Locate the cell with the specified text and output its (x, y) center coordinate. 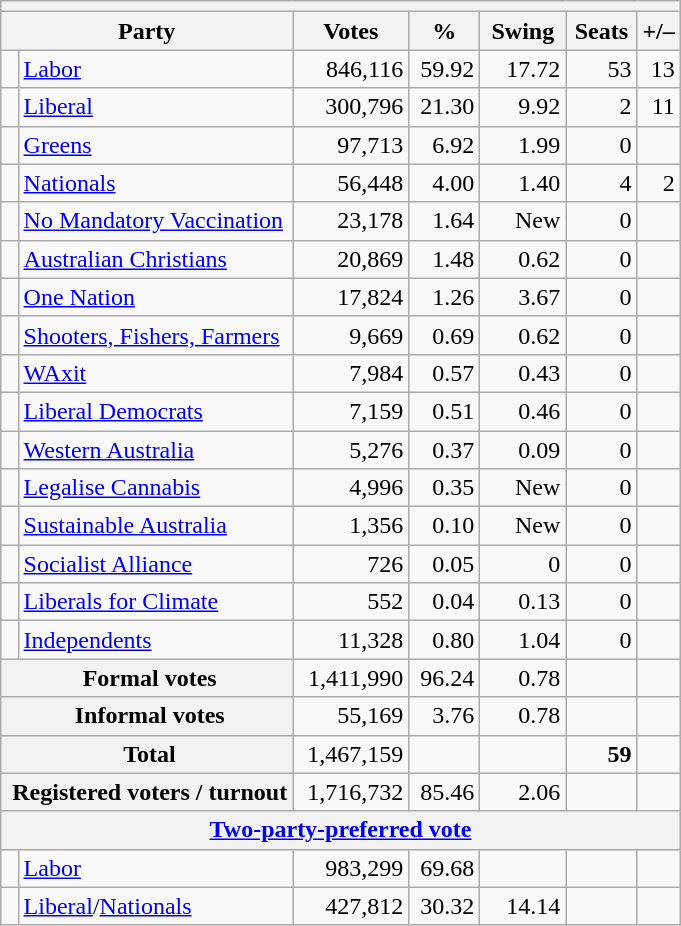
7,984 (351, 373)
983,299 (351, 868)
96.24 (444, 678)
Total (147, 754)
1.64 (444, 221)
Liberals for Climate (156, 602)
1.04 (523, 640)
Independents (156, 640)
14.14 (523, 906)
Legalise Cannabis (156, 488)
9,669 (351, 335)
Informal votes (147, 716)
Registered voters / turnout (147, 792)
4 (602, 183)
11 (658, 107)
Nationals (156, 183)
0.46 (523, 411)
726 (351, 564)
% (444, 31)
7,159 (351, 411)
Liberal/Nationals (156, 906)
0.10 (444, 526)
Liberal Democrats (156, 411)
Sustainable Australia (156, 526)
0.09 (523, 449)
Party (147, 31)
Shooters, Fishers, Farmers (156, 335)
1,716,732 (351, 792)
20,869 (351, 259)
56,448 (351, 183)
0.57 (444, 373)
Formal votes (147, 678)
23,178 (351, 221)
0.37 (444, 449)
85.46 (444, 792)
0.04 (444, 602)
1.40 (523, 183)
Western Australia (156, 449)
1.48 (444, 259)
6.92 (444, 145)
30.32 (444, 906)
0.43 (523, 373)
+/– (658, 31)
Greens (156, 145)
5,276 (351, 449)
0.51 (444, 411)
Australian Christians (156, 259)
69.68 (444, 868)
3.67 (523, 297)
1.99 (523, 145)
One Nation (156, 297)
21.30 (444, 107)
1,411,990 (351, 678)
9.92 (523, 107)
97,713 (351, 145)
552 (351, 602)
1.26 (444, 297)
11,328 (351, 640)
Swing (523, 31)
59.92 (444, 69)
1,356 (351, 526)
4,996 (351, 488)
Liberal (156, 107)
No Mandatory Vaccination (156, 221)
17.72 (523, 69)
4.00 (444, 183)
13 (658, 69)
0.13 (523, 602)
Two-party-preferred vote (341, 830)
2.06 (523, 792)
427,812 (351, 906)
1,467,159 (351, 754)
55,169 (351, 716)
WAxit (156, 373)
0.80 (444, 640)
300,796 (351, 107)
0.35 (444, 488)
59 (602, 754)
0.05 (444, 564)
Seats (602, 31)
0.69 (444, 335)
53 (602, 69)
Votes (351, 31)
3.76 (444, 716)
Socialist Alliance (156, 564)
17,824 (351, 297)
846,116 (351, 69)
